Output the (X, Y) coordinate of the center of the cell containing the given text.  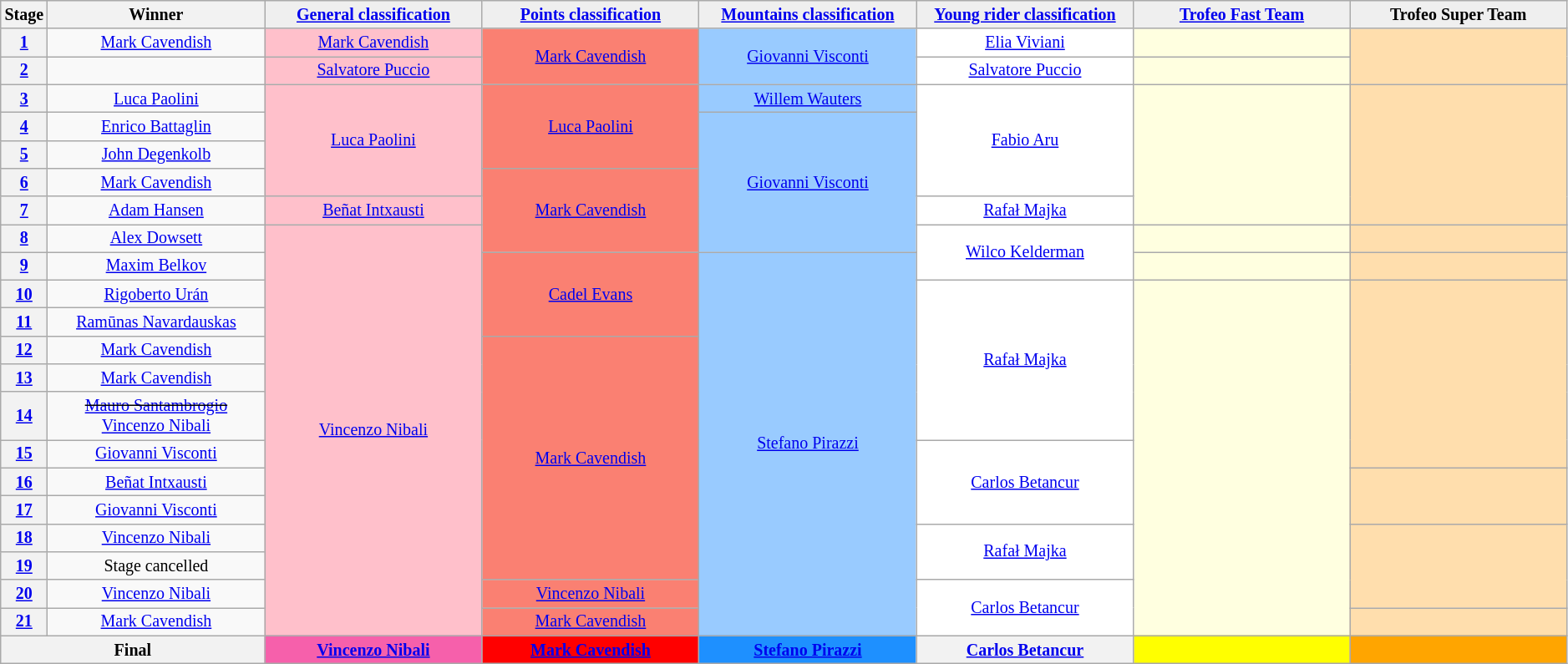
3 (24, 99)
Ramūnas Navardauskas (156, 322)
18 (24, 538)
Rigoberto Urán (156, 294)
Adam Hansen (156, 210)
1 (24, 43)
Trofeo Super Team (1459, 15)
Stage (24, 15)
Mountains classification (808, 15)
Fabio Aru (1025, 140)
2 (24, 70)
Final (133, 650)
15 (24, 454)
8 (24, 239)
Maxim Belkov (156, 266)
4 (24, 127)
Stage cancelled (156, 566)
John Degenkolb (156, 154)
Points classification (591, 15)
Alex Dowsett (156, 239)
13 (24, 378)
9 (24, 266)
16 (24, 483)
Mauro SantambrogioVincenzo Nibali (156, 416)
6 (24, 182)
10 (24, 294)
Willem Wauters (808, 99)
12 (24, 351)
Winner (156, 15)
Enrico Battaglin (156, 127)
17 (24, 509)
7 (24, 210)
5 (24, 154)
14 (24, 416)
Elia Viviani (1025, 43)
20 (24, 593)
21 (24, 621)
11 (24, 322)
General classification (373, 15)
Cadel Evans (591, 294)
Young rider classification (1025, 15)
19 (24, 566)
Trofeo Fast Team (1241, 15)
Wilco Kelderman (1025, 252)
